Output the [X, Y] coordinate of the center of the cell containing the given text.  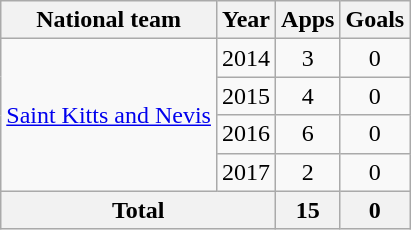
2 [308, 172]
2016 [246, 134]
Year [246, 20]
3 [308, 58]
National team [109, 20]
2015 [246, 96]
Goals [375, 20]
2014 [246, 58]
4 [308, 96]
Saint Kitts and Nevis [109, 115]
Apps [308, 20]
Total [138, 210]
15 [308, 210]
6 [308, 134]
2017 [246, 172]
